From the cell containing the given text, extract its center point as [x, y] coordinate. 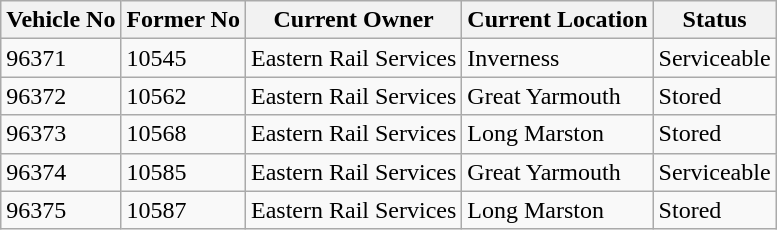
96371 [61, 58]
Vehicle No [61, 20]
Inverness [558, 58]
96375 [61, 210]
Status [714, 20]
10545 [184, 58]
96374 [61, 172]
96372 [61, 96]
10585 [184, 172]
Former No [184, 20]
10568 [184, 134]
Current Owner [353, 20]
Current Location [558, 20]
96373 [61, 134]
10587 [184, 210]
10562 [184, 96]
